Search for the cell housing the specified text and yield its [X, Y] center coordinate. 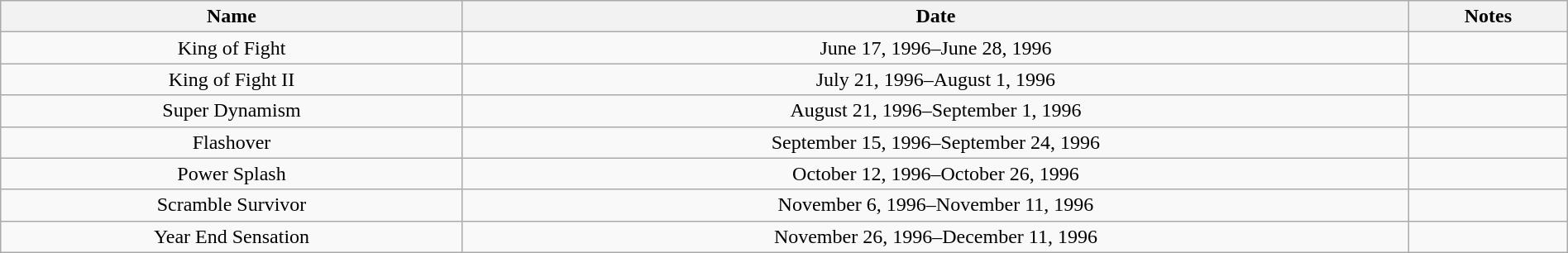
Year End Sensation [232, 236]
August 21, 1996–September 1, 1996 [935, 111]
Super Dynamism [232, 111]
September 15, 1996–September 24, 1996 [935, 142]
July 21, 1996–August 1, 1996 [935, 79]
Power Splash [232, 174]
Scramble Survivor [232, 205]
Flashover [232, 142]
King of Fight [232, 48]
October 12, 1996–October 26, 1996 [935, 174]
Name [232, 17]
Date [935, 17]
November 26, 1996–December 11, 1996 [935, 236]
June 17, 1996–June 28, 1996 [935, 48]
Notes [1489, 17]
King of Fight II [232, 79]
November 6, 1996–November 11, 1996 [935, 205]
